Scan for the cell matching the given text and deliver its [x, y] coordinate at center. 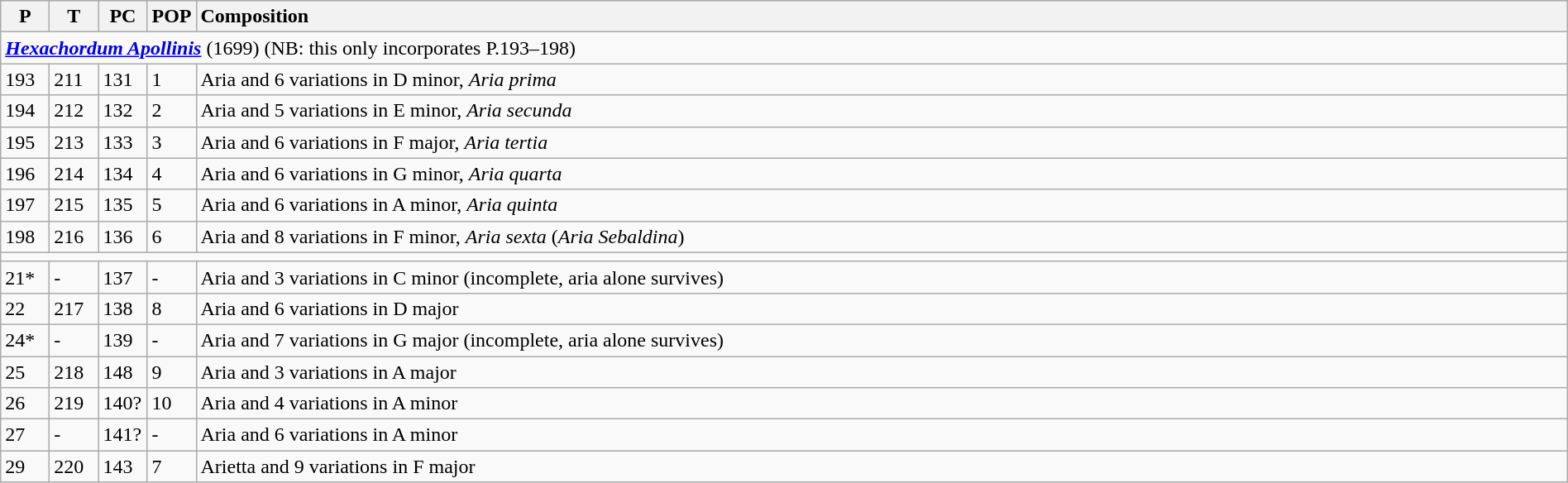
213 [74, 142]
194 [25, 111]
220 [74, 466]
214 [74, 174]
134 [122, 174]
141? [122, 435]
Composition [882, 17]
219 [74, 404]
143 [122, 466]
195 [25, 142]
148 [122, 371]
140? [122, 404]
131 [122, 79]
Aria and 3 variations in A major [882, 371]
29 [25, 466]
137 [122, 277]
216 [74, 237]
6 [172, 237]
7 [172, 466]
22 [25, 308]
3 [172, 142]
138 [122, 308]
24* [25, 340]
212 [74, 111]
POP [172, 17]
2 [172, 111]
Aria and 6 variations in D minor, Aria prima [882, 79]
21* [25, 277]
Hexachordum Apollinis (1699) (NB: this only incorporates P.193–198) [784, 48]
Aria and 6 variations in F major, Aria tertia [882, 142]
25 [25, 371]
135 [122, 205]
196 [25, 174]
215 [74, 205]
133 [122, 142]
5 [172, 205]
10 [172, 404]
198 [25, 237]
218 [74, 371]
211 [74, 79]
Aria and 4 variations in A minor [882, 404]
P [25, 17]
27 [25, 435]
Aria and 5 variations in E minor, Aria secunda [882, 111]
Aria and 6 variations in G minor, Aria quarta [882, 174]
26 [25, 404]
Aria and 6 variations in A minor [882, 435]
132 [122, 111]
136 [122, 237]
193 [25, 79]
139 [122, 340]
4 [172, 174]
Aria and 8 variations in F minor, Aria sexta (Aria Sebaldina) [882, 237]
Aria and 7 variations in G major (incomplete, aria alone survives) [882, 340]
197 [25, 205]
Arietta and 9 variations in F major [882, 466]
1 [172, 79]
217 [74, 308]
9 [172, 371]
8 [172, 308]
T [74, 17]
PC [122, 17]
Aria and 6 variations in A minor, Aria quinta [882, 205]
Aria and 3 variations in C minor (incomplete, aria alone survives) [882, 277]
Aria and 6 variations in D major [882, 308]
